Pinpoint the cell where the given text exists, returning its [X, Y] midpoint coordinate. 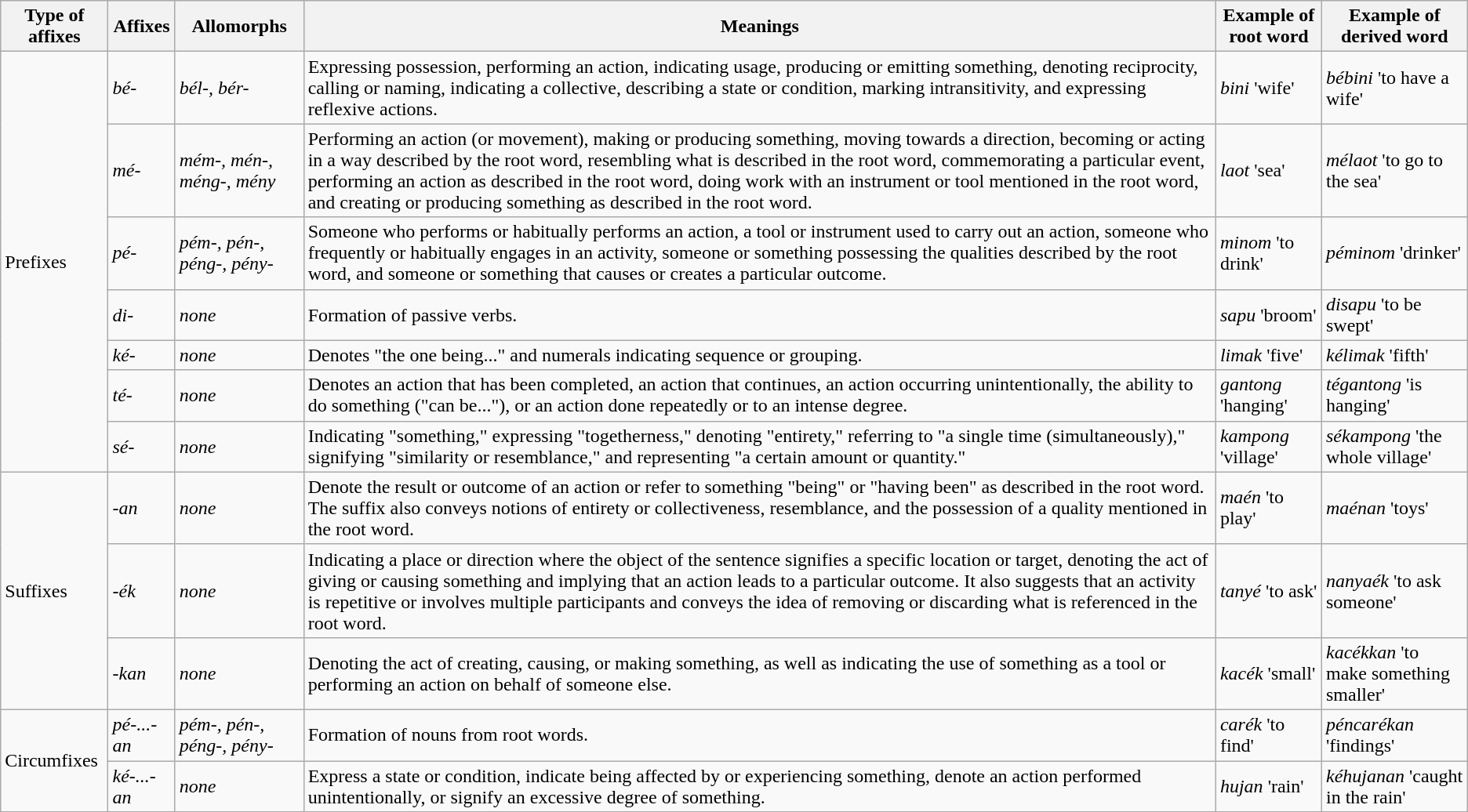
kélimak 'fifth' [1394, 355]
péncarékan 'findings' [1394, 735]
disapu 'to be swept' [1394, 315]
Allomorphs [239, 27]
Circumfixes [55, 760]
laot 'sea' [1269, 171]
maén 'to play' [1269, 508]
Example of root word [1269, 27]
Affixes [141, 27]
Denotes "the one being..." and numerals indicating sequence or grouping. [759, 355]
limak 'five' [1269, 355]
bini 'wife' [1269, 88]
mém-, mén-, méng-, mény [239, 171]
-kan [141, 673]
sapu 'broom' [1269, 315]
tanyé 'to ask' [1269, 591]
kacék 'small' [1269, 673]
pé-...-an [141, 735]
di- [141, 315]
bébini 'to have a wife' [1394, 88]
pé- [141, 253]
ké-...-an [141, 785]
bé- [141, 88]
péminom 'drinker' [1394, 253]
bél-, bér- [239, 88]
-an [141, 508]
Prefixes [55, 262]
maénan 'toys' [1394, 508]
sékampong 'the whole village' [1394, 447]
Formation of passive verbs. [759, 315]
mé- [141, 171]
carék 'to find' [1269, 735]
kéhujanan 'caught in the rain' [1394, 785]
té- [141, 395]
Meanings [759, 27]
sé- [141, 447]
Example of derived word [1394, 27]
hujan 'rain' [1269, 785]
Formation of nouns from root words. [759, 735]
Type of affixes [55, 27]
nanyaék 'to ask someone' [1394, 591]
ké- [141, 355]
-ék [141, 591]
gantong 'hanging' [1269, 395]
kampong 'village' [1269, 447]
minom 'to drink' [1269, 253]
tégantong 'is hanging' [1394, 395]
Suffixes [55, 591]
mélaot 'to go to the sea' [1394, 171]
kacékkan 'to make something smaller' [1394, 673]
